Provide the [X, Y] coordinate of the cell's center where the given text is located.  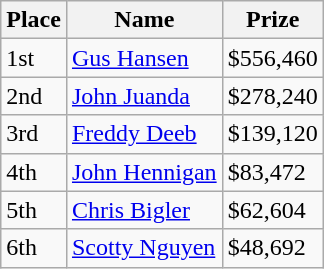
Place [34, 20]
John Juanda [144, 96]
$48,692 [272, 248]
Chris Bigler [144, 210]
1st [34, 58]
$62,604 [272, 210]
$278,240 [272, 96]
Scotty Nguyen [144, 248]
$83,472 [272, 172]
Prize [272, 20]
2nd [34, 96]
Name [144, 20]
3rd [34, 134]
Gus Hansen [144, 58]
6th [34, 248]
$556,460 [272, 58]
5th [34, 210]
$139,120 [272, 134]
John Hennigan [144, 172]
4th [34, 172]
Freddy Deeb [144, 134]
